Pinpoint the cell where the given text exists, returning its (x, y) midpoint coordinate. 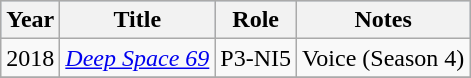
Year (30, 20)
P3-NI5 (256, 58)
2018 (30, 58)
Deep Space 69 (138, 58)
Role (256, 20)
Notes (384, 20)
Title (138, 20)
Voice (Season 4) (384, 58)
